Search for the cell housing the specified text and yield its (x, y) center coordinate. 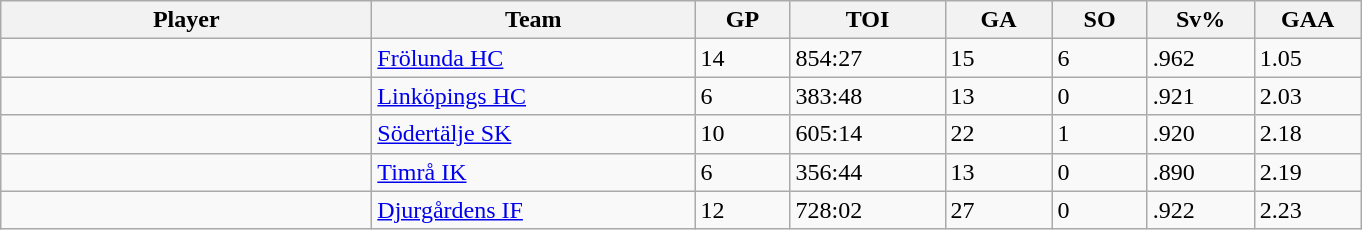
Timrå IK (534, 172)
383:48 (868, 96)
Sv% (1200, 20)
Team (534, 20)
22 (998, 134)
27 (998, 210)
.890 (1200, 172)
Linköpings HC (534, 96)
12 (742, 210)
SO (1100, 20)
2.18 (1308, 134)
356:44 (868, 172)
14 (742, 58)
2.03 (1308, 96)
TOI (868, 20)
GA (998, 20)
Player (186, 20)
.922 (1200, 210)
2.23 (1308, 210)
.962 (1200, 58)
10 (742, 134)
Södertälje SK (534, 134)
1 (1100, 134)
GP (742, 20)
728:02 (868, 210)
1.05 (1308, 58)
Djurgårdens IF (534, 210)
.920 (1200, 134)
854:27 (868, 58)
.921 (1200, 96)
605:14 (868, 134)
GAA (1308, 20)
2.19 (1308, 172)
Frölunda HC (534, 58)
15 (998, 58)
